Find where the given text appears and provide that cell's center as (X, Y) coordinate. 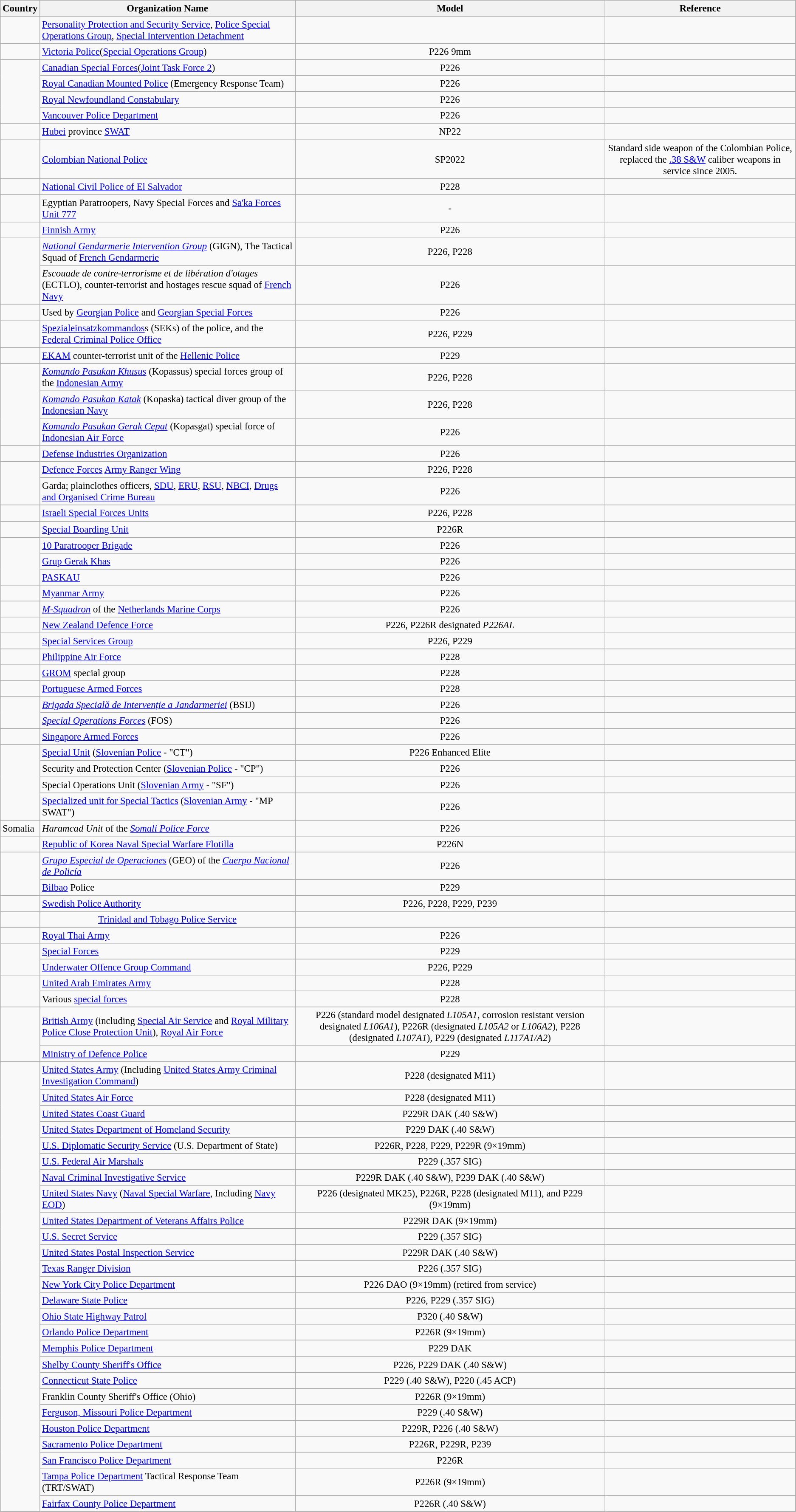
Grup Gerak Khas (167, 561)
Brigada Specială de Intervenție a Jandarmeriei (BSIJ) (167, 705)
P226 Enhanced Elite (450, 753)
P229 (.40 S&W) (450, 1412)
Finnish Army (167, 230)
10 Paratrooper Brigade (167, 545)
P226, P229 (.357 SIG) (450, 1300)
British Army (including Special Air Service and Royal Military Police Close Protection Unit), Royal Air Force (167, 1027)
M-Squadron of the Netherlands Marine Corps (167, 609)
San Francisco Police Department (167, 1460)
Portuguese Armed Forces (167, 689)
Victoria Police(Special Operations Group) (167, 52)
Myanmar Army (167, 593)
Standard side weapon of the Colombian Police, replaced the .38 S&W caliber weapons in service since 2005. (700, 159)
P229R DAK (.40 S&W), P239 DAK (.40 S&W) (450, 1177)
Special Forces (167, 951)
P226 (designated MK25), P226R, P228 (designated M11), and P229 (9×19mm) (450, 1199)
P229 DAK (450, 1348)
P229 (.40 S&W), P220 (.45 ACP) (450, 1380)
Special Services Group (167, 641)
P226, P226R designated P226AL (450, 625)
Used by Georgian Police and Georgian Special Forces (167, 312)
Ohio State Highway Patrol (167, 1317)
P229R DAK (9×19mm) (450, 1221)
P226R (.40 S&W) (450, 1504)
United States Army (Including United States Army Criminal Investigation Command) (167, 1076)
Defence Forces Army Ranger Wing (167, 470)
Escouade de contre-terrorisme et de libération d'otages (ECTLO), counter-terrorist and hostages rescue squad of French Navy (167, 285)
Special Boarding Unit (167, 529)
National Gendarmerie Intervention Group (GIGN), The Tactical Squad of French Gendarmerie (167, 251)
Country (20, 8)
Royal Newfoundland Constabulary (167, 100)
Shelby County Sheriff's Office (167, 1365)
United Arab Emirates Army (167, 983)
Grupo Especial de Operaciones (GEO) of the Cuerpo Nacional de Policía (167, 866)
Model (450, 8)
Orlando Police Department (167, 1332)
P226 (.357 SIG) (450, 1269)
Singapore Armed Forces (167, 737)
GROM special group (167, 673)
Defense Industries Organization (167, 454)
Sacramento Police Department (167, 1444)
Security and Protection Center (Slovenian Police - "CP") (167, 769)
United States Coast Guard (167, 1114)
P226N (450, 844)
United States Air Force (167, 1097)
United States Postal Inspection Service (167, 1253)
Specialized unit for Special Tactics (Slovenian Army - "MP SWAT") (167, 806)
Delaware State Police (167, 1300)
Bilbao Police (167, 888)
Komando Pasukan Khusus (Kopassus) special forces group of the Indonesian Army (167, 377)
Colombian National Police (167, 159)
Fairfax County Police Department (167, 1504)
Reference (700, 8)
P226, P228, P229, P239 (450, 903)
United States Department of Veterans Affairs Police (167, 1221)
P226R, P228, P229, P229R (9×19mm) (450, 1145)
Egyptian Paratroopers, Navy Special Forces and Sa'ka ForcesUnit 777 (167, 208)
Franklin County Sheriff's Office (Ohio) (167, 1396)
Somalia (20, 828)
Komando Pasukan Katak (Kopaska) tactical diver group of the Indonesian Navy (167, 405)
Houston Police Department (167, 1428)
Philippine Air Force (167, 657)
EKAM counter-terrorist unit of the Hellenic Police (167, 355)
Canadian Special Forces(Joint Task Force 2) (167, 68)
Royal Thai Army (167, 935)
Israeli Special Forces Units (167, 513)
Special Operations Unit (Slovenian Army - "SF") (167, 785)
Special Operations Forces (FOS) (167, 721)
P226, P229 DAK (.40 S&W) (450, 1365)
Tampa Police Department Tactical Response Team (TRT/SWAT) (167, 1482)
NP22 (450, 132)
P226R, P229R, P239 (450, 1444)
Various special forces (167, 999)
P226 9mm (450, 52)
Memphis Police Department (167, 1348)
P229R, P226 (.40 S&W) (450, 1428)
New Zealand Defence Force (167, 625)
U.S. Diplomatic Security Service (U.S. Department of State) (167, 1145)
SP2022 (450, 159)
Special Unit (Slovenian Police - "CT") (167, 753)
P229 DAK (.40 S&W) (450, 1129)
Haramcad Unit of the Somali Police Force (167, 828)
U.S. Secret Service (167, 1237)
Trinidad and Tobago Police Service (167, 920)
United States Department of Homeland Security (167, 1129)
Garda; plainclothes officers, SDU, ERU, RSU, NBCI, Drugs and Organised Crime Bureau (167, 492)
United States Navy (Naval Special Warfare, Including Navy EOD) (167, 1199)
Personality Protection and Security Service, Police Special Operations Group, Special Intervention Detachment (167, 31)
P320 (.40 S&W) (450, 1317)
Royal Canadian Mounted Police (Emergency Response Team) (167, 84)
Spezialeinsatzkommandoss (SEKs) of the police, and the Federal Criminal Police Office (167, 334)
U.S. Federal Air Marshals (167, 1162)
Connecticut State Police (167, 1380)
Texas Ranger Division (167, 1269)
Ministry of Defence Police (167, 1054)
Ferguson, Missouri Police Department (167, 1412)
Swedish Police Authority (167, 903)
Underwater Offence Group Command (167, 968)
Komando Pasukan Gerak Cepat (Kopasgat) special force of Indonesian Air Force (167, 432)
Vancouver Police Department (167, 116)
National Civil Police of El Salvador (167, 186)
Organization Name (167, 8)
Hubei province SWAT (167, 132)
PASKAU (167, 577)
New York City Police Department (167, 1285)
Naval Criminal Investigative Service (167, 1177)
P226 DAO (9×19mm) (retired from service) (450, 1285)
Republic of Korea Naval Special Warfare Flotilla (167, 844)
- (450, 208)
